Find where the given text appears and provide that cell's center as [x, y] coordinate. 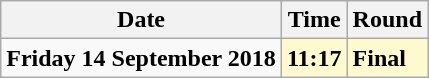
Final [387, 58]
Friday 14 September 2018 [142, 58]
11:17 [314, 58]
Date [142, 20]
Time [314, 20]
Round [387, 20]
